Extract the [X, Y] coordinate from the center of the cell holding the provided text.  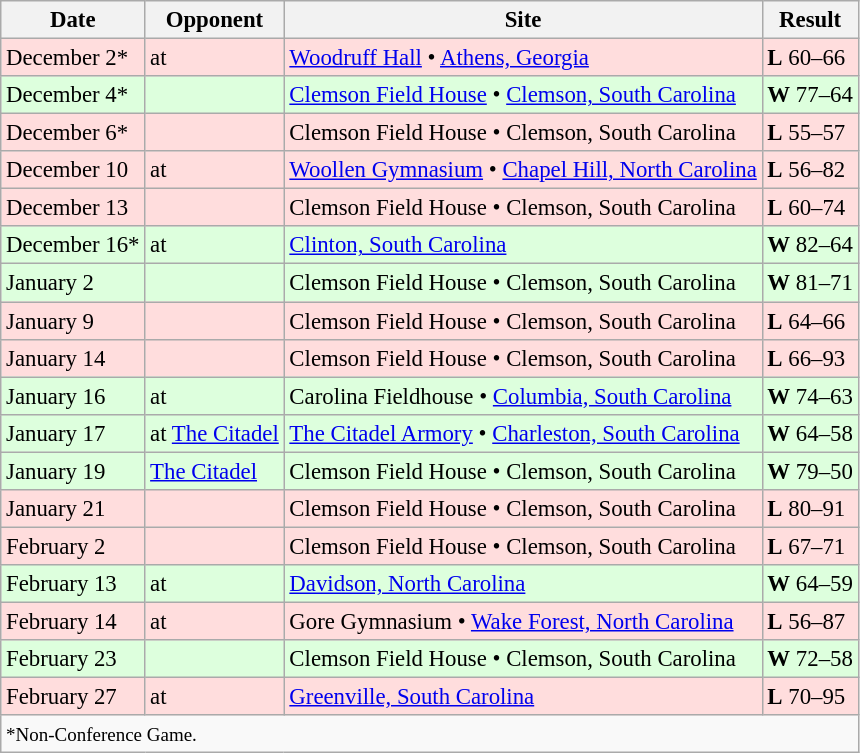
W 74–63 [810, 396]
February 14 [73, 621]
L 70–95 [810, 697]
December 16* [73, 245]
L 60–66 [810, 58]
December 10 [73, 170]
Site [523, 20]
Woollen Gymnasium • Chapel Hill, North Carolina [523, 170]
W 64–59 [810, 584]
Result [810, 20]
*Non-Conference Game. [430, 734]
January 9 [73, 321]
January 21 [73, 509]
February 2 [73, 546]
Davidson, North Carolina [523, 584]
W 81–71 [810, 283]
W 64–58 [810, 433]
The Citadel [214, 471]
January 14 [73, 358]
December 2* [73, 58]
L 55–57 [810, 133]
The Citadel Armory • Charleston, South Carolina [523, 433]
Woodruff Hall • Athens, Georgia [523, 58]
Clinton, South Carolina [523, 245]
W 72–58 [810, 659]
Opponent [214, 20]
L 66–93 [810, 358]
L 64–66 [810, 321]
February 13 [73, 584]
December 4* [73, 95]
at The Citadel [214, 433]
February 23 [73, 659]
Gore Gymnasium • Wake Forest, North Carolina [523, 621]
Greenville, South Carolina [523, 697]
W 79–50 [810, 471]
L 60–74 [810, 208]
February 27 [73, 697]
January 16 [73, 396]
December 6* [73, 133]
L 80–91 [810, 509]
L 56–87 [810, 621]
Carolina Fieldhouse • Columbia, South Carolina [523, 396]
January 19 [73, 471]
L 56–82 [810, 170]
W 77–64 [810, 95]
January 2 [73, 283]
January 17 [73, 433]
W 82–64 [810, 245]
Date [73, 20]
L 67–71 [810, 546]
December 13 [73, 208]
